Search for the cell housing the specified text and yield its [x, y] center coordinate. 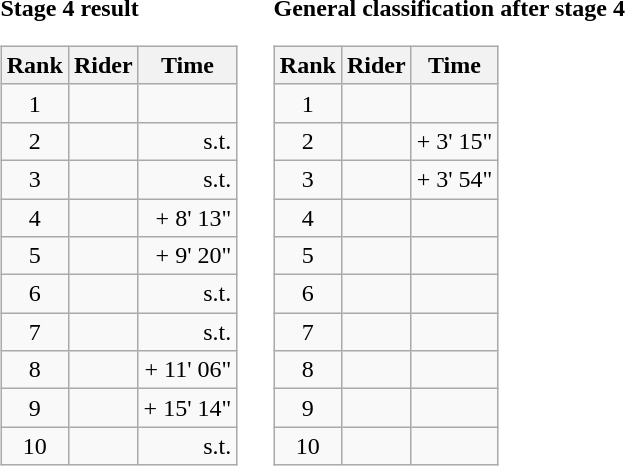
+ 15' 14" [188, 408]
+ 3' 54" [454, 179]
+ 9' 20" [188, 256]
+ 11' 06" [188, 370]
+ 3' 15" [454, 141]
+ 8' 13" [188, 217]
